Extract the (X, Y) coordinate from the center of the cell holding the provided text.  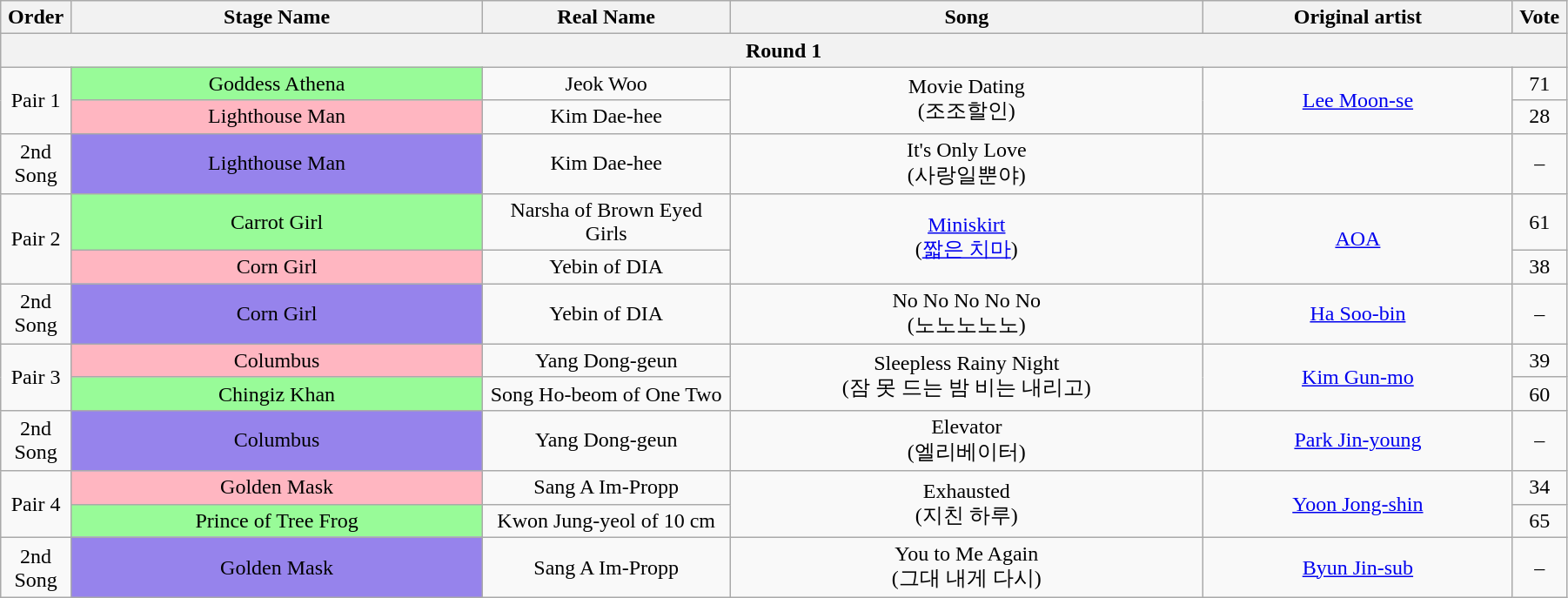
Round 1 (784, 50)
60 (1540, 393)
Sleepless Rainy Night(잠 못 드는 밤 비는 내리고) (967, 377)
Miniskirt(짧은 치마) (967, 239)
Original artist (1357, 17)
Pair 2 (37, 239)
Kwon Jung-yeol of 10 cm (606, 521)
Stage Name (277, 17)
34 (1540, 487)
Pair 4 (37, 504)
Kim Gun-mo (1357, 377)
Park Jin-young (1357, 440)
Elevator(엘리베이터) (967, 440)
You to Me Again(그대 내게 다시) (967, 568)
Exhausted(지친 하루) (967, 504)
65 (1540, 521)
Prince of Tree Frog (277, 521)
Yoon Jong-shin (1357, 504)
Movie Dating(조조할인) (967, 100)
39 (1540, 360)
Song (967, 17)
28 (1540, 117)
It's Only Love(사랑일뿐야) (967, 164)
Jeok Woo (606, 84)
Goddess Athena (277, 84)
Lee Moon-se (1357, 100)
AOA (1357, 239)
Narsha of Brown Eyed Girls (606, 223)
No No No No No(노노노노노) (967, 314)
Ha Soo-bin (1357, 314)
38 (1540, 267)
Chingiz Khan (277, 393)
71 (1540, 84)
Song Ho-beom of One Two (606, 393)
Pair 3 (37, 377)
Order (37, 17)
Real Name (606, 17)
Vote (1540, 17)
Carrot Girl (277, 223)
Pair 1 (37, 100)
Byun Jin-sub (1357, 568)
61 (1540, 223)
